Scan for the cell matching the given text and deliver its (X, Y) coordinate at center. 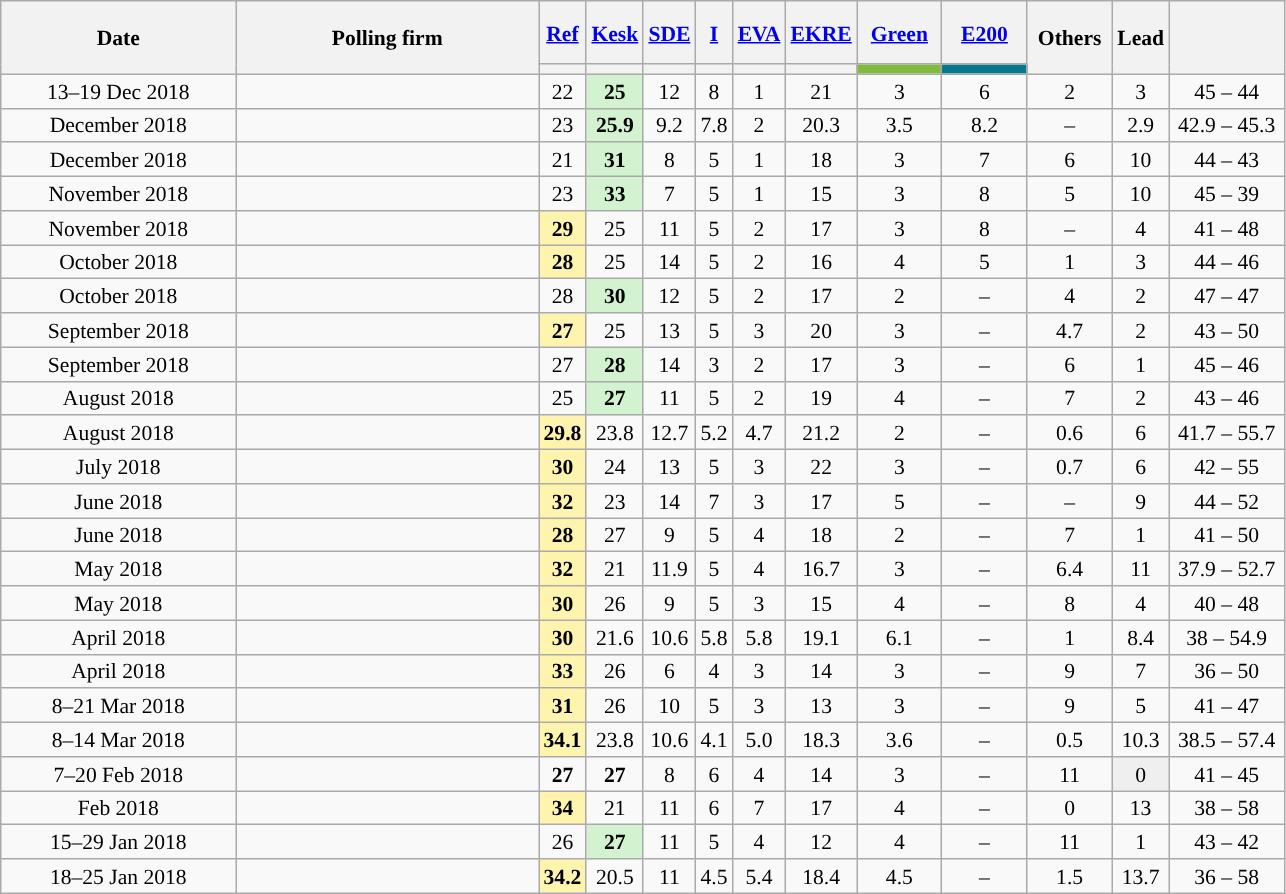
6.1 (900, 637)
13.7 (1140, 876)
4.1 (714, 740)
45 – 39 (1226, 194)
21.2 (820, 433)
0.6 (1070, 433)
E200 (984, 32)
37.9 – 52.7 (1226, 569)
34.1 (562, 740)
18.3 (820, 740)
41.7 – 55.7 (1226, 433)
5.2 (714, 433)
Ref (562, 32)
20.5 (614, 876)
12.7 (669, 433)
6.4 (1070, 569)
19.1 (820, 637)
8–21 Mar 2018 (118, 706)
0.5 (1070, 740)
24 (614, 467)
3.6 (900, 740)
29 (562, 228)
18–25 Jan 2018 (118, 876)
5.4 (760, 876)
Feb 2018 (118, 808)
43 – 50 (1226, 330)
44 – 46 (1226, 262)
44 – 43 (1226, 160)
43 – 46 (1226, 398)
16 (820, 262)
3.5 (900, 125)
Kesk (614, 32)
EVA (760, 32)
21.6 (614, 637)
41 – 48 (1226, 228)
47 – 47 (1226, 296)
20 (820, 330)
40 – 48 (1226, 603)
45 – 46 (1226, 364)
SDE (669, 32)
36 – 58 (1226, 876)
41 – 50 (1226, 535)
38 – 58 (1226, 808)
7–20 Feb 2018 (118, 774)
18.4 (820, 876)
42.9 – 45.3 (1226, 125)
Others (1070, 38)
15–29 Jan 2018 (118, 842)
42 – 55 (1226, 467)
8.4 (1140, 637)
43 – 42 (1226, 842)
8.2 (984, 125)
41 – 45 (1226, 774)
13–19 Dec 2018 (118, 91)
5.0 (760, 740)
Date (118, 38)
0.7 (1070, 467)
2.9 (1140, 125)
Green (900, 32)
45 – 44 (1226, 91)
Polling firm (388, 38)
44 – 52 (1226, 501)
Lead (1140, 38)
19 (820, 398)
36 – 50 (1226, 671)
9.2 (669, 125)
29.8 (562, 433)
July 2018 (118, 467)
1.5 (1070, 876)
25.9 (614, 125)
11.9 (669, 569)
34.2 (562, 876)
7.8 (714, 125)
16.7 (820, 569)
41 – 47 (1226, 706)
20.3 (820, 125)
10.3 (1140, 740)
I (714, 32)
34 (562, 808)
EKRE (820, 32)
38.5 – 57.4 (1226, 740)
38 – 54.9 (1226, 637)
8–14 Mar 2018 (118, 740)
